Find where the given text appears and provide that cell's center as (X, Y) coordinate. 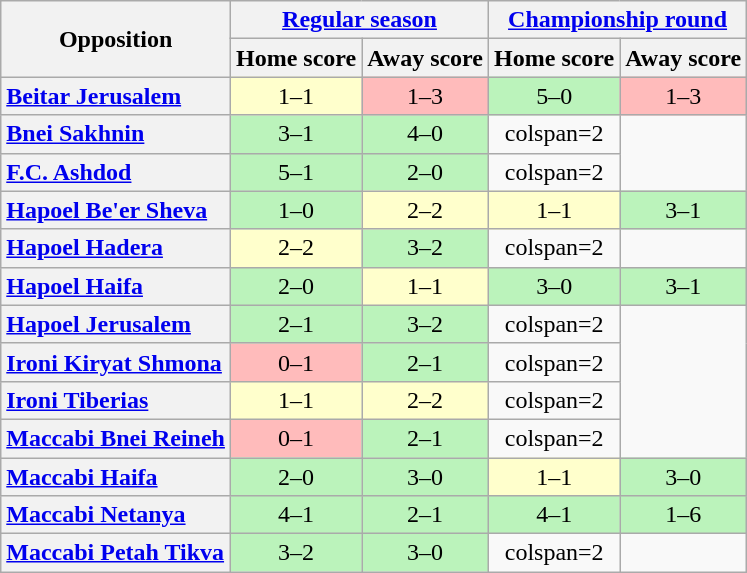
1–6 (684, 515)
Ironi Tiberias (116, 400)
Ironi Kiryat Shmona (116, 362)
Hapoel Haifa (116, 286)
F.C. Ashdod (116, 172)
5–1 (296, 172)
Regular season (359, 20)
5–0 (554, 96)
4–0 (426, 134)
Maccabi Netanya (116, 515)
Maccabi Haifa (116, 477)
Championship round (618, 20)
Maccabi Petah Tikva (116, 553)
Bnei Sakhnin (116, 134)
Maccabi Bnei Reineh (116, 438)
Hapoel Jerusalem (116, 324)
Opposition (116, 39)
Beitar Jerusalem (116, 96)
1–0 (296, 210)
Hapoel Hadera (116, 248)
Hapoel Be'er Sheva (116, 210)
